Output the [X, Y] coordinate of the center of the cell containing the given text.  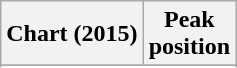
Chart (2015) [72, 34]
Peakposition [189, 34]
